Pinpoint the cell where the given text exists, returning its [X, Y] midpoint coordinate. 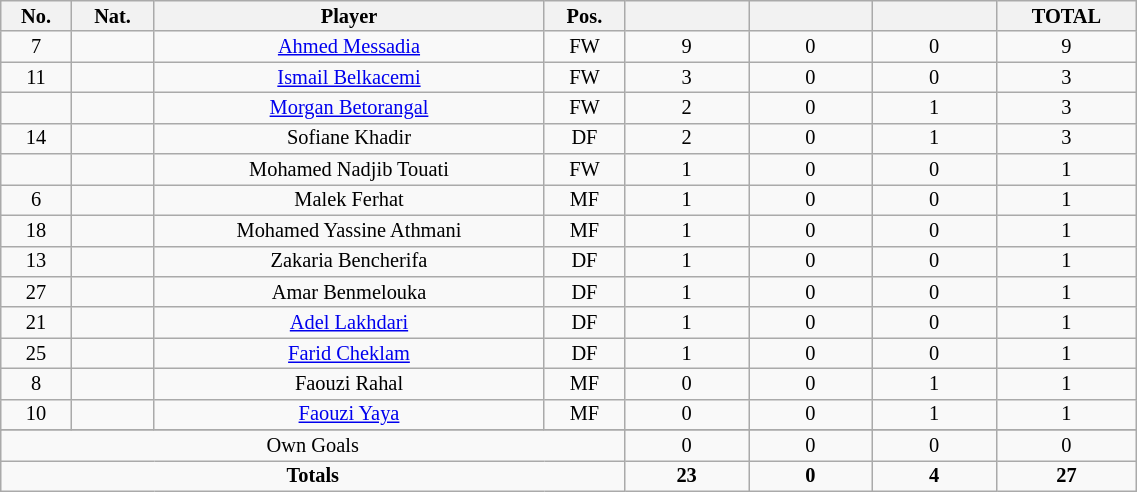
No. [36, 16]
Malek Ferhat [349, 200]
25 [36, 354]
11 [36, 78]
Ismail Belkacemi [349, 78]
Own Goals [313, 446]
Ahmed Messadia [349, 46]
Nat. [112, 16]
Amar Benmelouka [349, 292]
6 [36, 200]
4 [934, 476]
Farid Cheklam [349, 354]
Mohamed Yassine Athmani [349, 230]
10 [36, 414]
Faouzi Yaya [349, 414]
Faouzi Rahal [349, 384]
Mohamed Nadjib Touati [349, 170]
7 [36, 46]
Pos. [584, 16]
21 [36, 322]
Morgan Betorangal [349, 108]
Sofiane Khadir [349, 138]
23 [687, 476]
Adel Lakhdari [349, 322]
8 [36, 384]
14 [36, 138]
18 [36, 230]
Totals [313, 476]
Player [349, 16]
TOTAL [1066, 16]
Zakaria Bencherifa [349, 262]
13 [36, 262]
